Output the [x, y] coordinate of the center of the cell containing the given text.  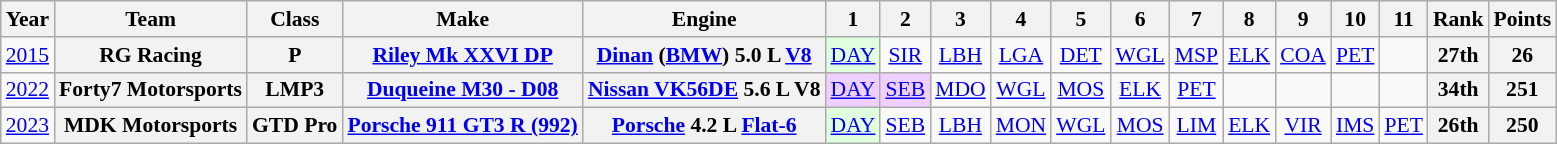
3 [960, 19]
26th [1458, 126]
MDO [960, 90]
9 [1303, 19]
27th [1458, 55]
Forty7 Motorsports [150, 90]
8 [1249, 19]
Class [294, 19]
IMS [1356, 126]
RG Racing [150, 55]
MDK Motorsports [150, 126]
11 [1404, 19]
Make [462, 19]
Rank [1458, 19]
26 [1522, 55]
Porsche 911 GT3 R (992) [462, 126]
DET [1080, 55]
2022 [28, 90]
2015 [28, 55]
251 [1522, 90]
250 [1522, 126]
LMP3 [294, 90]
MON [1022, 126]
1 [854, 19]
Riley Mk XXVI DP [462, 55]
Dinan (BMW) 5.0 L V8 [704, 55]
Engine [704, 19]
Points [1522, 19]
Duqueine M30 - D08 [462, 90]
34th [1458, 90]
GTD Pro [294, 126]
6 [1140, 19]
P [294, 55]
Porsche 4.2 L Flat-6 [704, 126]
LIM [1196, 126]
5 [1080, 19]
Nissan VK56DE 5.6 L V8 [704, 90]
Year [28, 19]
4 [1022, 19]
7 [1196, 19]
SIR [905, 55]
2 [905, 19]
MSP [1196, 55]
2023 [28, 126]
Team [150, 19]
LGA [1022, 55]
10 [1356, 19]
COA [1303, 55]
VIR [1303, 126]
